Return the [x, y] coordinate for the center point of the cell that contains the specified text.  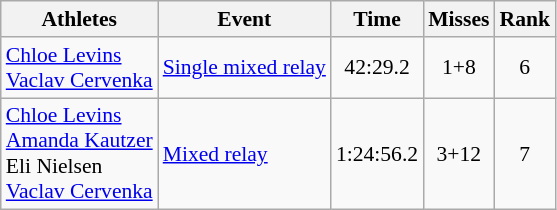
Chloe LevinsAmanda KautzerEli NielsenVaclav Cervenka [80, 154]
6 [524, 68]
42:29.2 [377, 68]
Mixed relay [244, 154]
1:24:56.2 [377, 154]
Chloe LevinsVaclav Cervenka [80, 68]
1+8 [458, 68]
7 [524, 154]
Single mixed relay [244, 68]
Time [377, 19]
Misses [458, 19]
Athletes [80, 19]
Event [244, 19]
Rank [524, 19]
3+12 [458, 154]
